Find where the given text appears and provide that cell's center as [X, Y] coordinate. 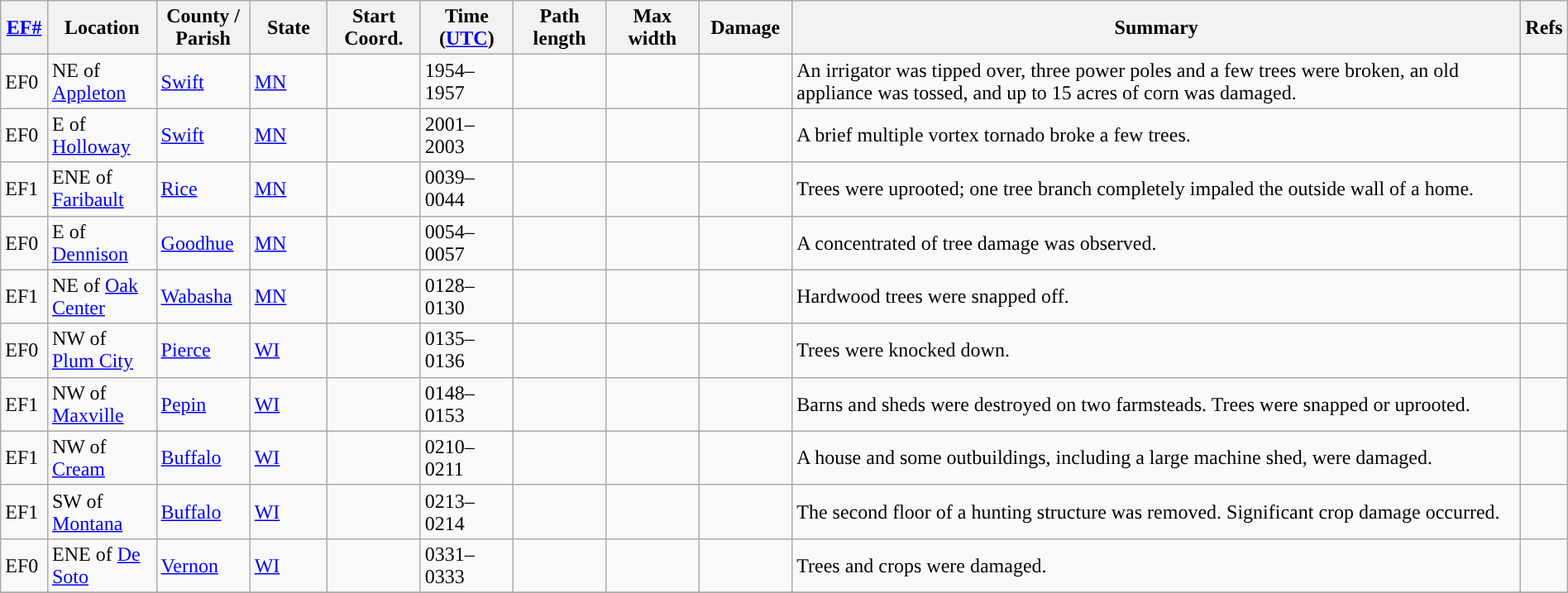
Damage [746, 28]
A brief multiple vortex tornado broke a few trees. [1156, 136]
1954–1957 [466, 81]
An irrigator was tipped over, three power poles and a few trees were broken, an old appliance was tossed, and up to 15 acres of corn was damaged. [1156, 81]
A house and some outbuildings, including a large machine shed, were damaged. [1156, 458]
0148–0153 [466, 404]
0054–0057 [466, 243]
Rice [203, 189]
Pierce [203, 351]
ENE of Faribault [102, 189]
NW of Plum City [102, 351]
A concentrated of tree damage was observed. [1156, 243]
EF# [25, 28]
SW of Montana [102, 511]
Goodhue [203, 243]
The second floor of a hunting structure was removed. Significant crop damage occurred. [1156, 511]
Path length [560, 28]
NE of Appleton [102, 81]
NE of Oak Center [102, 296]
0039–0044 [466, 189]
Hardwood trees were snapped off. [1156, 296]
Start Coord. [374, 28]
Location [102, 28]
State [289, 28]
Summary [1156, 28]
0210–0211 [466, 458]
NW of Maxville [102, 404]
Trees were knocked down. [1156, 351]
E of Holloway [102, 136]
Refs [1545, 28]
0135–0136 [466, 351]
2001–2003 [466, 136]
ENE of De Soto [102, 566]
E of Dennison [102, 243]
Wabasha [203, 296]
0128–0130 [466, 296]
Max width [653, 28]
0213–0214 [466, 511]
Trees and crops were damaged. [1156, 566]
Time (UTC) [466, 28]
Barns and sheds were destroyed on two farmsteads. Trees were snapped or uprooted. [1156, 404]
County / Parish [203, 28]
0331–0333 [466, 566]
Pepin [203, 404]
Vernon [203, 566]
Trees were uprooted; one tree branch completely impaled the outside wall of a home. [1156, 189]
NW of Cream [102, 458]
